Locate the cell with the specified text and output its (x, y) center coordinate. 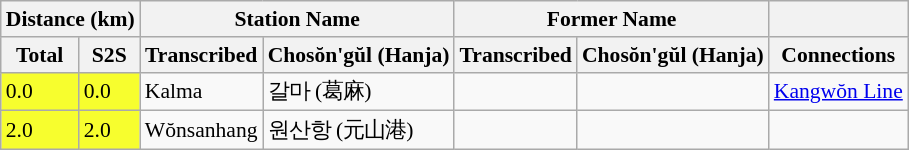
Distance (km) (70, 19)
원산항 (元山港) (359, 130)
Former Name (611, 19)
Kangwŏn Line (838, 92)
Station Name (298, 19)
Connections (838, 55)
S2S (110, 55)
Wŏnsanhang (202, 130)
Kalma (202, 92)
갈마 (葛麻) (359, 92)
Total (40, 55)
